Provide the (x, y) coordinate of the cell's center where the given text is located.  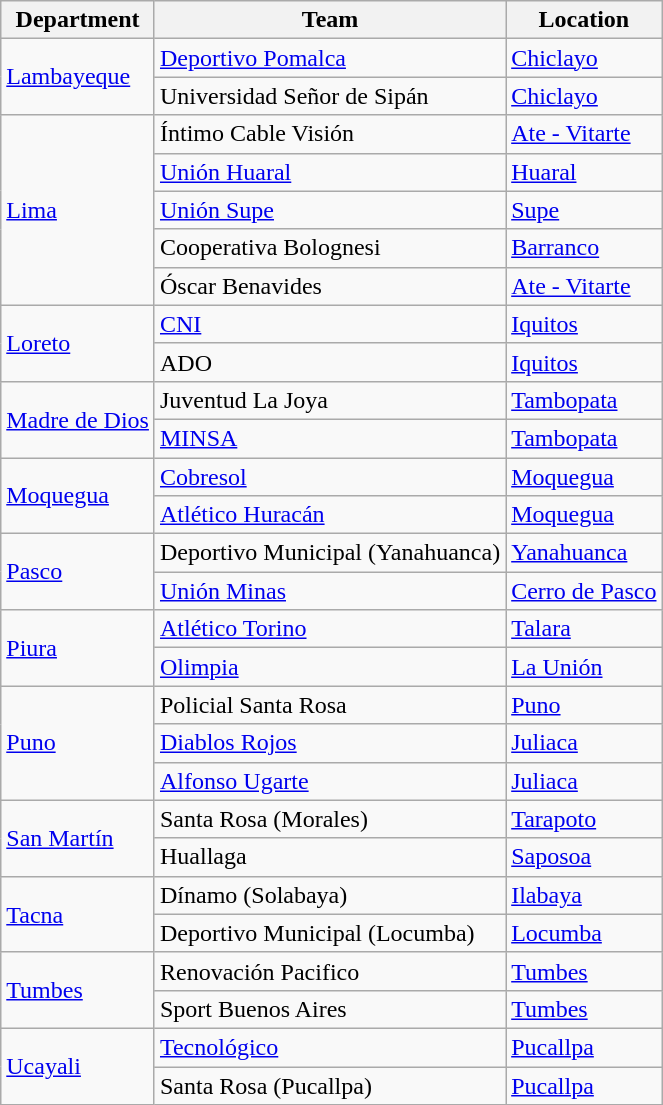
Deportivo Pomalca (330, 58)
Olimpia (330, 667)
Deportivo Municipal (Locumba) (330, 933)
San Martín (78, 838)
Saposoa (584, 857)
Universidad Señor de Sipán (330, 96)
Alfonso Ugarte (330, 781)
Supe (584, 210)
Unión Supe (330, 210)
Talara (584, 629)
Tacna (78, 914)
Cooperativa Bolognesi (330, 248)
Yanahuanca (584, 553)
Santa Rosa (Pucallpa) (330, 1085)
Team (330, 20)
Policial Santa Rosa (330, 705)
Tecnológico (330, 1047)
MINSA (330, 438)
Huaral (584, 172)
Piura (78, 648)
Lima (78, 210)
CNI (330, 324)
Ucayali (78, 1066)
Cobresol (330, 477)
Huallaga (330, 857)
Sport Buenos Aires (330, 1009)
Locumba (584, 933)
Atlético Huracán (330, 515)
Lambayeque (78, 77)
Department (78, 20)
Óscar Benavides (330, 286)
Barranco (584, 248)
Íntimo Cable Visión (330, 134)
Diablos Rojos (330, 743)
Santa Rosa (Morales) (330, 819)
Dínamo (Solabaya) (330, 895)
Pasco (78, 572)
Cerro de Pasco (584, 591)
Unión Minas (330, 591)
Loreto (78, 343)
Juventud La Joya (330, 400)
Renovación Pacifico (330, 971)
Deportivo Municipal (Yanahuanca) (330, 553)
Ilabaya (584, 895)
Location (584, 20)
Unión Huaral (330, 172)
Atlético Torino (330, 629)
Madre de Dios (78, 419)
ADO (330, 362)
La Unión (584, 667)
Tarapoto (584, 819)
